Return [x, y] of the center of cell containing provided text 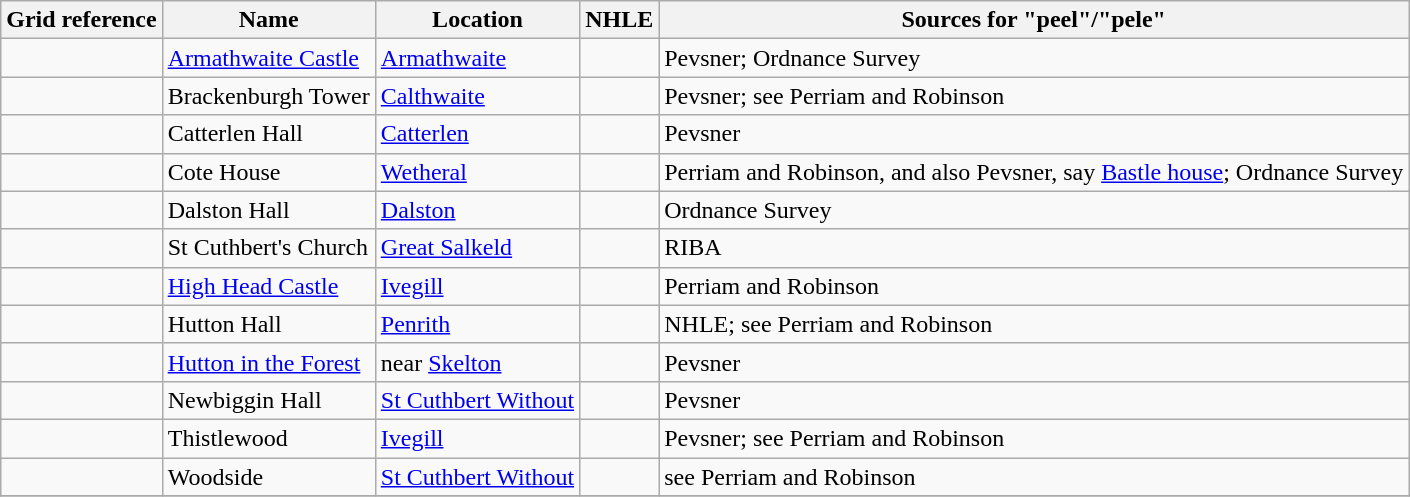
Catterlen [477, 134]
Location [477, 20]
Armathwaite Castle [268, 58]
Grid reference [82, 20]
Woodside [268, 477]
Name [268, 20]
NHLE; see Perriam and Robinson [1034, 324]
Perriam and Robinson, and also Pevsner, say Bastle house; Ordnance Survey [1034, 172]
see Perriam and Robinson [1034, 477]
High Head Castle [268, 286]
NHLE [620, 20]
near Skelton [477, 362]
Hutton Hall [268, 324]
Thistlewood [268, 438]
Dalston [477, 210]
St Cuthbert's Church [268, 248]
Newbiggin Hall [268, 400]
RIBA [1034, 248]
Wetheral [477, 172]
Cote House [268, 172]
Dalston Hall [268, 210]
Catterlen Hall [268, 134]
Sources for "peel"/"pele" [1034, 20]
Penrith [477, 324]
Hutton in the Forest [268, 362]
Calthwaite [477, 96]
Brackenburgh Tower [268, 96]
Armathwaite [477, 58]
Perriam and Robinson [1034, 286]
Ordnance Survey [1034, 210]
Great Salkeld [477, 248]
Pevsner; Ordnance Survey [1034, 58]
